Detect which cell encompasses the target text, then output its [x, y] center coordinate. 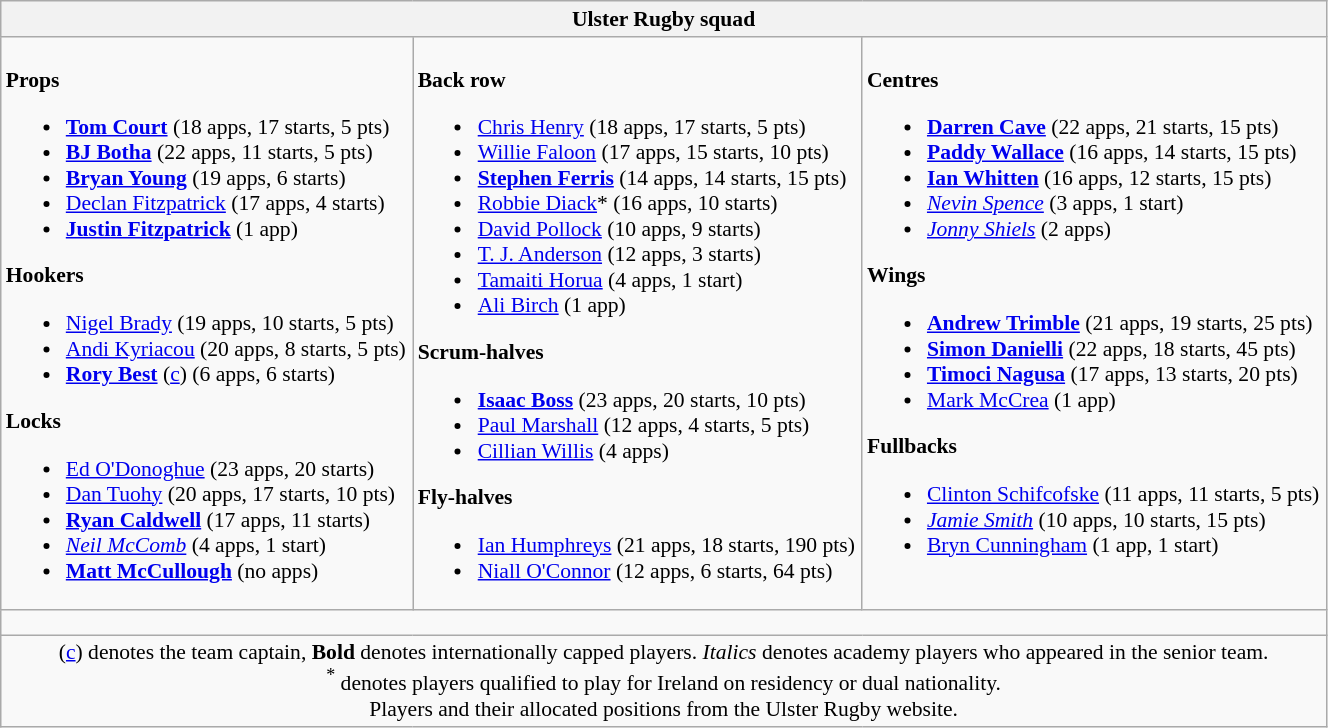
Ulster Rugby squad [664, 19]
